Find where the given text appears and provide that cell's center as (x, y) coordinate. 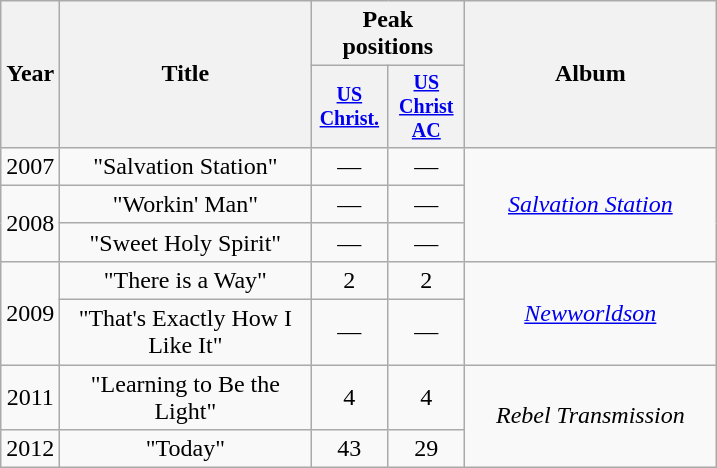
43 (350, 449)
Peak positions (388, 34)
Title (186, 74)
"There is a Way" (186, 280)
"That's Exactly How I Like It" (186, 332)
2012 (30, 449)
"Sweet Holy Spirit" (186, 242)
US Christ. (350, 106)
"Today" (186, 449)
"Salvation Station" (186, 166)
Newworldson (590, 312)
"Workin' Man" (186, 204)
29 (426, 449)
"Learning to Be the Light" (186, 398)
2008 (30, 223)
2007 (30, 166)
Album (590, 74)
2009 (30, 312)
Year (30, 74)
Salvation Station (590, 204)
2011 (30, 398)
Rebel Transmission (590, 416)
US Christ AC (426, 106)
